Return the [X, Y] coordinate for the center point of the cell that contains the specified text.  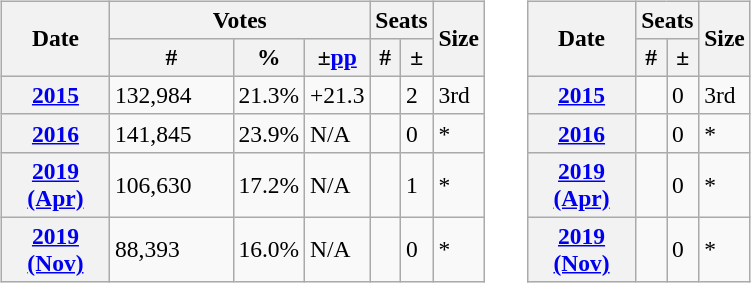
Votes [240, 20]
17.2% [269, 184]
+21.3 [338, 96]
16.0% [269, 250]
23.9% [269, 133]
132,984 [172, 96]
106,630 [172, 184]
141,845 [172, 133]
21.3% [269, 96]
% [269, 58]
1 [417, 184]
±pp [338, 58]
2 [417, 96]
88,393 [172, 250]
